Detect which cell encompasses the target text, then output its [x, y] center coordinate. 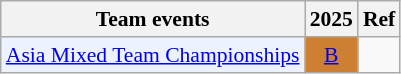
2025 [332, 19]
Team events [153, 19]
Ref [379, 19]
B [332, 55]
Asia Mixed Team Championships [153, 55]
